Return the (x, y) coordinate for the center point of the cell that contains the specified text.  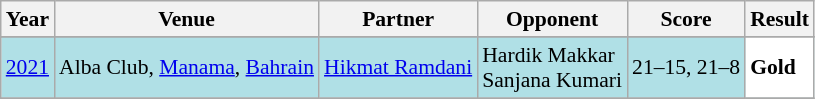
Gold (780, 68)
Hardik Makkar Sanjana Kumari (552, 68)
Hikmat Ramdani (398, 68)
Score (686, 19)
Opponent (552, 19)
Alba Club, Manama, Bahrain (186, 68)
Venue (186, 19)
Partner (398, 19)
21–15, 21–8 (686, 68)
Result (780, 19)
2021 (28, 68)
Year (28, 19)
